Find where the given text appears and provide that cell's center as (x, y) coordinate. 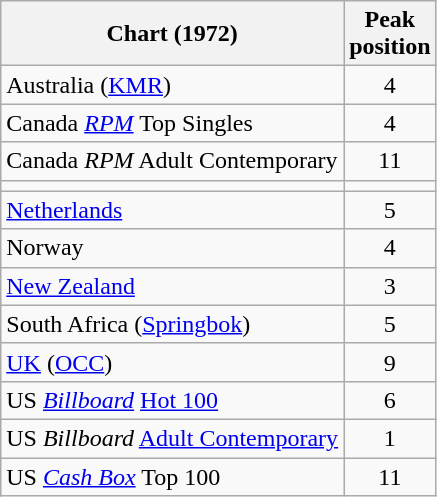
US Billboard Hot 100 (172, 400)
9 (390, 362)
Peakposition (390, 34)
Canada RPM Adult Contemporary (172, 161)
UK (OCC) (172, 362)
Chart (1972) (172, 34)
New Zealand (172, 286)
Canada RPM Top Singles (172, 123)
South Africa (Springbok) (172, 324)
1 (390, 438)
6 (390, 400)
US Billboard Adult Contemporary (172, 438)
Australia (KMR) (172, 85)
Norway (172, 248)
US Cash Box Top 100 (172, 477)
Netherlands (172, 210)
3 (390, 286)
